Search for the cell housing the specified text and yield its (x, y) center coordinate. 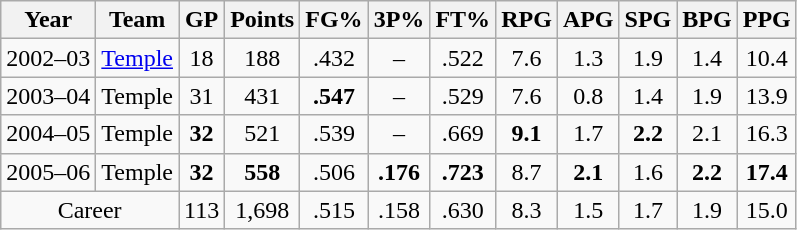
2004–05 (48, 134)
Team (138, 20)
1.6 (648, 172)
Year (48, 20)
0.8 (588, 96)
10.4 (766, 58)
APG (588, 20)
.723 (463, 172)
2005–06 (48, 172)
Career (90, 210)
RPG (527, 20)
9.1 (527, 134)
8.3 (527, 210)
.547 (334, 96)
.515 (334, 210)
1.5 (588, 210)
.529 (463, 96)
558 (262, 172)
16.3 (766, 134)
521 (262, 134)
.522 (463, 58)
.432 (334, 58)
2003–04 (48, 96)
3P% (399, 20)
18 (201, 58)
FG% (334, 20)
Points (262, 20)
.539 (334, 134)
1,698 (262, 210)
BPG (707, 20)
GP (201, 20)
PPG (766, 20)
.158 (399, 210)
13.9 (766, 96)
.630 (463, 210)
188 (262, 58)
.669 (463, 134)
113 (201, 210)
FT% (463, 20)
.176 (399, 172)
2002–03 (48, 58)
.506 (334, 172)
1.3 (588, 58)
15.0 (766, 210)
31 (201, 96)
431 (262, 96)
SPG (648, 20)
8.7 (527, 172)
17.4 (766, 172)
